Extract the [X, Y] coordinate from the center of the cell holding the provided text.  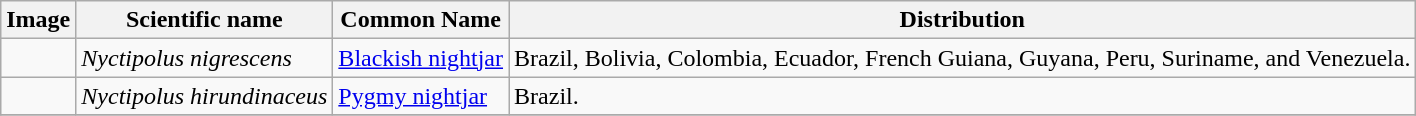
Nyctipolus hirundinaceus [204, 96]
Common Name [421, 20]
Scientific name [204, 20]
Brazil. [962, 96]
Blackish nightjar [421, 58]
Pygmy nightjar [421, 96]
Nyctipolus nigrescens [204, 58]
Distribution [962, 20]
Brazil, Bolivia, Colombia, Ecuador, French Guiana, Guyana, Peru, Suriname, and Venezuela. [962, 58]
Image [38, 20]
